Search for the cell housing the specified text and yield its (x, y) center coordinate. 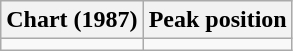
Peak position (218, 20)
Chart (1987) (72, 20)
